For the text-containing cell, return its midpoint in (x, y) coordinate format. 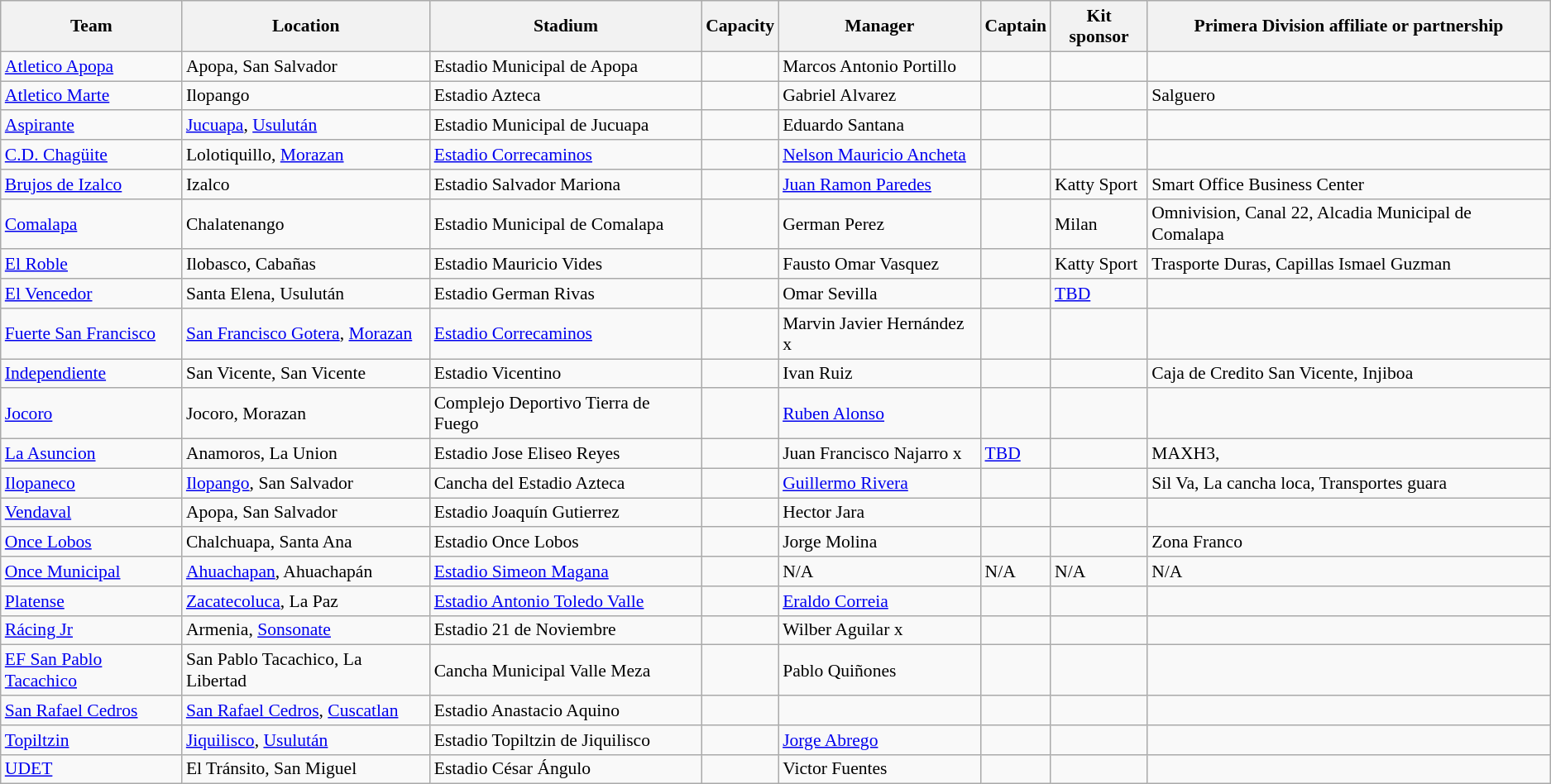
Kit sponsor (1099, 26)
Cancha del Estadio Azteca (566, 483)
Chalatenango (306, 223)
Gabriel Alvarez (879, 96)
Estadio Azteca (566, 96)
San Rafael Cedros (91, 710)
Topiltzin (91, 740)
Jocoro, Morazan (306, 414)
Independiente (91, 374)
Rácing Jr (91, 630)
Estadio Municipal de Comalapa (566, 223)
Stadium (566, 26)
Team (91, 26)
Smart Office Business Center (1348, 184)
Milan (1099, 223)
Omnivision, Canal 22, Alcadia Municipal de Comalapa (1348, 223)
Manager (879, 26)
Lolotiquillo, Morazan (306, 155)
Aspirante (91, 126)
San Francisco Gotera, Morazan (306, 334)
Jorge Molina (879, 543)
Estadio Vicentino (566, 374)
Anamoros, La Union (306, 454)
Comalapa (91, 223)
Nelson Mauricio Ancheta (879, 155)
Marcos Antonio Portillo (879, 66)
EF San Pablo Tacachico (91, 670)
Estadio Mauricio Vides (566, 265)
Hector Jara (879, 513)
Complejo Deportivo Tierra de Fuego (566, 414)
Atletico Marte (91, 96)
La Asuncion (91, 454)
Izalco (306, 184)
San Rafael Cedros, Cuscatlan (306, 710)
Zona Franco (1348, 543)
Ilopango (306, 96)
Eraldo Correia (879, 601)
Fausto Omar Vasquez (879, 265)
Once Lobos (91, 543)
Jucuapa, Usulután (306, 126)
El Tránsito, San Miguel (306, 769)
Estadio Municipal de Jucuapa (566, 126)
Wilber Aguilar x (879, 630)
Sil Va, La cancha loca, Transportes guara (1348, 483)
Ilopango, San Salvador (306, 483)
Captain (1016, 26)
Chalchuapa, Santa Ana (306, 543)
Juan Ramon Paredes (879, 184)
Ilopaneco (91, 483)
Platense (91, 601)
Eduardo Santana (879, 126)
Estadio Topiltzin de Jiquilisco (566, 740)
Juan Francisco Najarro x (879, 454)
Trasporte Duras, Capillas Ismael Guzman (1348, 265)
Salguero (1348, 96)
Estadio Anastacio Aquino (566, 710)
Estadio German Rivas (566, 294)
Cancha Municipal Valle Meza (566, 670)
Armenia, Sonsonate (306, 630)
Estadio Antonio Toledo Valle (566, 601)
Estadio Municipal de Apopa (566, 66)
Marvin Javier Hernández x (879, 334)
Estadio 21 de Noviembre (566, 630)
Jorge Abrego (879, 740)
Estadio César Ángulo (566, 769)
El Vencedor (91, 294)
Ivan Ruiz (879, 374)
Capacity (740, 26)
Fuerte San Francisco (91, 334)
MAXH3, (1348, 454)
Location (306, 26)
German Perez (879, 223)
Primera Division affiliate or partnership (1348, 26)
Omar Sevilla (879, 294)
Estadio Once Lobos (566, 543)
Santa Elena, Usulután (306, 294)
Ahuachapan, Ahuachapán (306, 571)
Jiquilisco, Usulután (306, 740)
Jocoro (91, 414)
Estadio Jose Eliseo Reyes (566, 454)
Estadio Salvador Mariona (566, 184)
Ilobasco, Cabañas (306, 265)
Pablo Quiñones (879, 670)
Once Municipal (91, 571)
San Vicente, San Vicente (306, 374)
Estadio Joaquín Gutierrez (566, 513)
Ruben Alonso (879, 414)
Caja de Credito San Vicente, Injiboa (1348, 374)
Victor Fuentes (879, 769)
Guillermo Rivera (879, 483)
Atletico Apopa (91, 66)
Zacatecoluca, La Paz (306, 601)
UDET (91, 769)
Brujos de Izalco (91, 184)
Vendaval (91, 513)
Estadio Simeon Magana (566, 571)
El Roble (91, 265)
C.D. Chagüite (91, 155)
San Pablo Tacachico, La Libertad (306, 670)
